Output the (X, Y) coordinate of the center of the cell containing the given text.  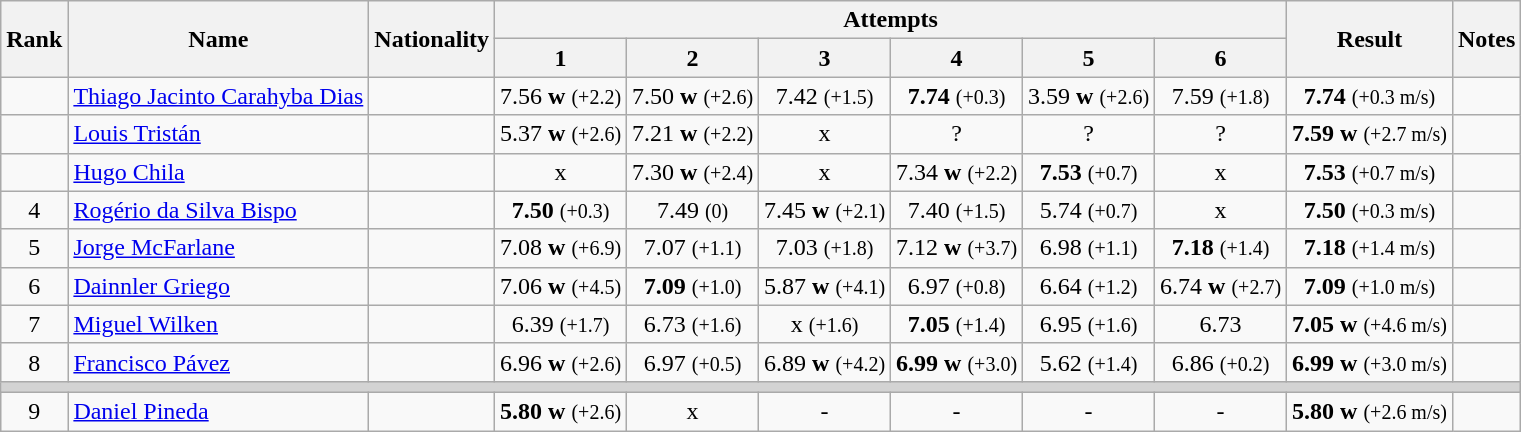
7.59 (+1.8) (1221, 96)
2 (693, 58)
Attempts (891, 20)
7.06 w (+4.5) (561, 286)
7.30 w (+2.4) (693, 172)
7.21 w (+2.2) (693, 134)
7.50 (+0.3 m/s) (1370, 210)
7.09 (+1.0) (693, 286)
Louis Tristán (218, 134)
6.97 (+0.8) (957, 286)
Thiago Jacinto Carahyba Dias (218, 96)
7.50 (+0.3) (561, 210)
7.45 w (+2.1) (825, 210)
1 (561, 58)
6.74 w (+2.7) (1221, 286)
6.73 (+1.6) (693, 324)
7.53 (+0.7 m/s) (1370, 172)
Dainnler Griego (218, 286)
Jorge McFarlane (218, 248)
7.74 (+0.3) (957, 96)
Francisco Pávez (218, 362)
6.89 w (+4.2) (825, 362)
6.97 (+0.5) (693, 362)
7.40 (+1.5) (957, 210)
Rogério da Silva Bispo (218, 210)
9 (34, 411)
7.34 w (+2.2) (957, 172)
6.64 (+1.2) (1089, 286)
5.87 w (+4.1) (825, 286)
7 (34, 324)
6.99 w (+3.0) (957, 362)
8 (34, 362)
7.74 (+0.3 m/s) (1370, 96)
5.62 (+1.4) (1089, 362)
7.07 (+1.1) (693, 248)
7.42 (+1.5) (825, 96)
7.12 w (+3.7) (957, 248)
Rank (34, 39)
Daniel Pineda (218, 411)
5.80 w (+2.6) (561, 411)
7.53 (+0.7) (1089, 172)
7.05 (+1.4) (957, 324)
5.37 w (+2.6) (561, 134)
7.49 (0) (693, 210)
Result (1370, 39)
6.39 (+1.7) (561, 324)
7.50 w (+2.6) (693, 96)
7.08 w (+6.9) (561, 248)
Notes (1486, 39)
3.59 w (+2.6) (1089, 96)
7.18 (+1.4 m/s) (1370, 248)
Nationality (432, 39)
5.80 w (+2.6 m/s) (1370, 411)
6.99 w (+3.0 m/s) (1370, 362)
6.95 (+1.6) (1089, 324)
Name (218, 39)
Hugo Chila (218, 172)
7.59 w (+2.7 m/s) (1370, 134)
7.09 (+1.0 m/s) (1370, 286)
6.73 (1221, 324)
7.03 (+1.8) (825, 248)
7.18 (+1.4) (1221, 248)
5.74 (+0.7) (1089, 210)
3 (825, 58)
7.05 w (+4.6 m/s) (1370, 324)
x (+1.6) (825, 324)
6.86 (+0.2) (1221, 362)
7.56 w (+2.2) (561, 96)
6.96 w (+2.6) (561, 362)
6.98 (+1.1) (1089, 248)
Miguel Wilken (218, 324)
